Pinpoint the cell where the given text exists, returning its (X, Y) midpoint coordinate. 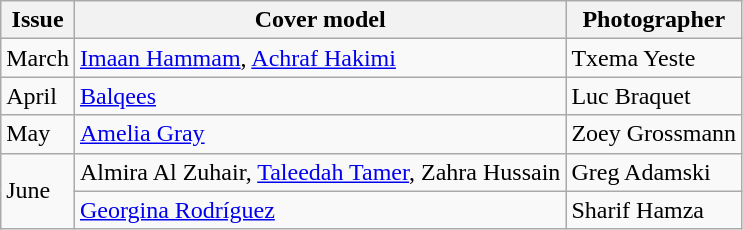
April (38, 96)
Issue (38, 20)
Imaan Hammam, Achraf Hakimi (320, 58)
Photographer (654, 20)
May (38, 134)
Greg Adamski (654, 172)
Almira Al Zuhair, Taleedah Tamer, Zahra Hussain (320, 172)
March (38, 58)
June (38, 191)
Amelia Gray (320, 134)
Zoey Grossmann (654, 134)
Sharif Hamza (654, 210)
Georgina Rodríguez (320, 210)
Luc Braquet (654, 96)
Txema Yeste (654, 58)
Balqees (320, 96)
Cover model (320, 20)
